From the cell containing the given text, extract its center point as (X, Y) coordinate. 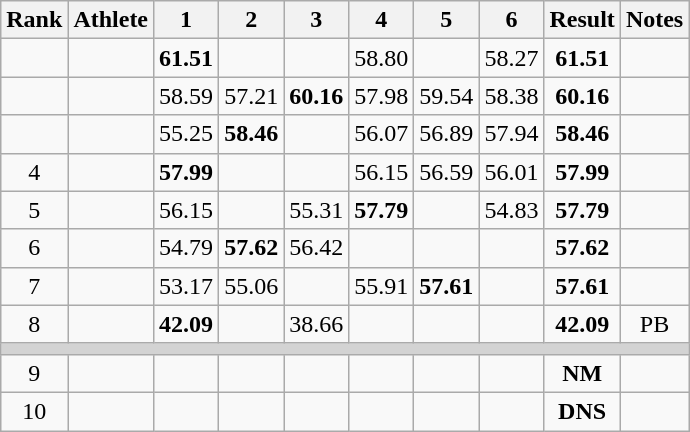
1 (186, 20)
55.31 (316, 210)
58.80 (382, 58)
57.21 (252, 96)
Notes (654, 20)
54.83 (512, 210)
Rank (34, 20)
38.66 (316, 324)
Athlete (111, 20)
56.59 (446, 172)
58.38 (512, 96)
53.17 (186, 286)
55.25 (186, 134)
Result (582, 20)
2 (252, 20)
9 (34, 373)
56.89 (446, 134)
56.07 (382, 134)
58.59 (186, 96)
7 (34, 286)
10 (34, 411)
56.01 (512, 172)
8 (34, 324)
54.79 (186, 248)
NM (582, 373)
55.91 (382, 286)
59.54 (446, 96)
57.98 (382, 96)
58.27 (512, 58)
3 (316, 20)
PB (654, 324)
DNS (582, 411)
56.42 (316, 248)
57.94 (512, 134)
55.06 (252, 286)
